Scan for the cell matching the given text and deliver its (X, Y) coordinate at center. 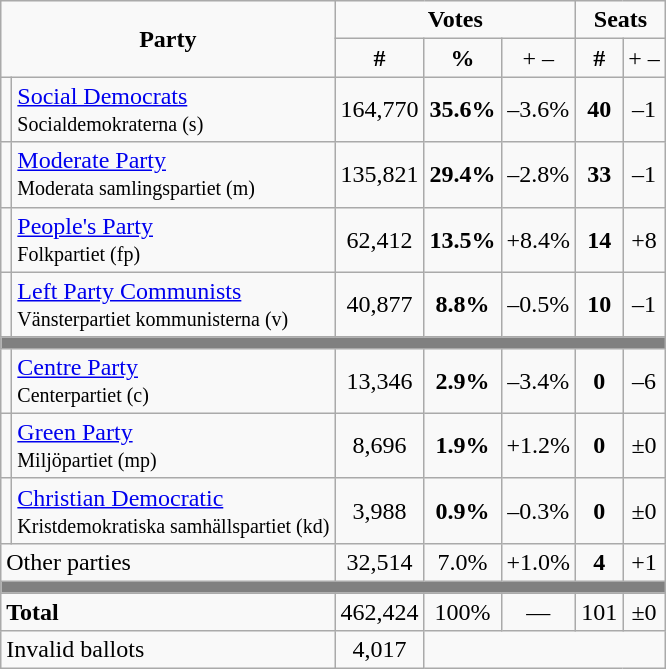
Party (168, 39)
Centre PartyCenterpartiet (c) (174, 380)
40,877 (380, 304)
35.6% (462, 110)
32,514 (380, 562)
13,346 (380, 380)
Christian DemocraticKristdemokratiska samhällspartiet (kd) (174, 510)
% (462, 58)
100% (462, 611)
2.9% (462, 380)
462,424 (380, 611)
— (538, 611)
Other parties (168, 562)
101 (600, 611)
Total (168, 611)
4 (600, 562)
4,017 (380, 650)
+8 (644, 240)
0.9% (462, 510)
8.8% (462, 304)
62,412 (380, 240)
–6 (644, 380)
Invalid ballots (168, 650)
+1.0% (538, 562)
–0.3% (538, 510)
33 (600, 174)
+8.4% (538, 240)
+1 (644, 562)
3,988 (380, 510)
40 (600, 110)
–3.4% (538, 380)
13.5% (462, 240)
8,696 (380, 446)
Moderate PartyModerata samlingspartiet (m) (174, 174)
Left Party CommunistsVänsterpartiet kommunisterna (v) (174, 304)
Green PartyMiljöpartiet (mp) (174, 446)
164,770 (380, 110)
Social DemocratsSocialdemokraterna (s) (174, 110)
–0.5% (538, 304)
People's PartyFolkpartiet (fp) (174, 240)
14 (600, 240)
7.0% (462, 562)
–2.8% (538, 174)
+1.2% (538, 446)
Seats (621, 20)
1.9% (462, 446)
Votes (456, 20)
10 (600, 304)
29.4% (462, 174)
135,821 (380, 174)
–3.6% (538, 110)
